Pinpoint the cell where the given text exists, returning its [X, Y] midpoint coordinate. 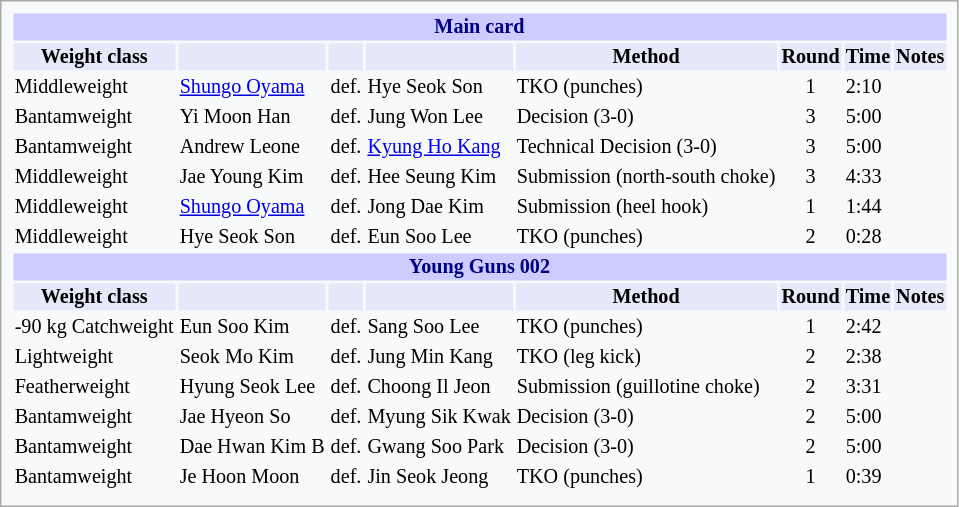
Seok Mo Kim [252, 356]
0:39 [868, 476]
2:10 [868, 86]
Eun Soo Lee [439, 236]
Sang Soo Lee [439, 326]
Jung Min Kang [439, 356]
Young Guns 002 [480, 266]
2:42 [868, 326]
1:44 [868, 206]
Je Hoon Moon [252, 476]
Dae Hwan Kim B [252, 446]
Hyung Seok Lee [252, 386]
2:38 [868, 356]
Yi Moon Han [252, 116]
Choong Il Jeon [439, 386]
Featherweight [94, 386]
Submission (heel hook) [646, 206]
-90 kg Catchweight [94, 326]
Technical Decision (3-0) [646, 146]
Gwang Soo Park [439, 446]
4:33 [868, 176]
Eun Soo Kim [252, 326]
Submission (guillotine choke) [646, 386]
Kyung Ho Kang [439, 146]
Jong Dae Kim [439, 206]
0:28 [868, 236]
Jung Won Lee [439, 116]
Lightweight [94, 356]
Myung Sik Kwak [439, 416]
Main card [480, 26]
Jae Hyeon So [252, 416]
3:31 [868, 386]
Hee Seung Kim [439, 176]
TKO (leg kick) [646, 356]
Jin Seok Jeong [439, 476]
Submission (north-south choke) [646, 176]
Andrew Leone [252, 146]
Jae Young Kim [252, 176]
